Output the [X, Y] coordinate of the center of the cell containing the given text.  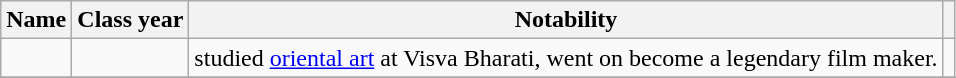
Notability [566, 20]
Name [36, 20]
studied oriental art at Visva Bharati, went on become a legendary film maker. [566, 58]
Class year [130, 20]
